Scan for the cell matching the given text and deliver its [X, Y] coordinate at center. 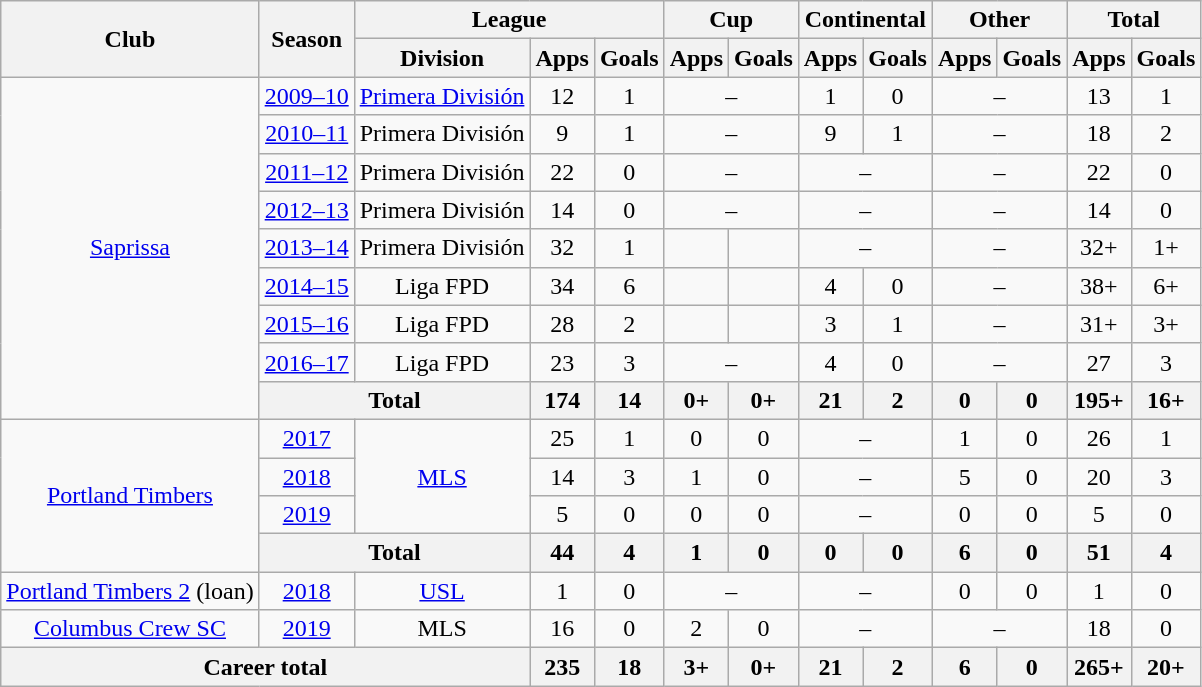
Division [442, 58]
26 [1099, 438]
Cup [731, 20]
12 [562, 96]
2012–13 [306, 210]
Saprissa [130, 248]
44 [562, 553]
Portland Timbers 2 (loan) [130, 591]
235 [562, 667]
2009–10 [306, 96]
174 [562, 400]
2016–17 [306, 362]
Continental [865, 20]
31+ [1099, 324]
Season [306, 39]
Portland Timbers [130, 495]
2013–14 [306, 248]
Career total [266, 667]
2015–16 [306, 324]
32+ [1099, 248]
6+ [1166, 286]
32 [562, 248]
25 [562, 438]
23 [562, 362]
34 [562, 286]
16 [562, 629]
USL [442, 591]
265+ [1099, 667]
2014–15 [306, 286]
27 [1099, 362]
195+ [1099, 400]
Club [130, 39]
13 [1099, 96]
20 [1099, 477]
Other [999, 20]
51 [1099, 553]
2011–12 [306, 172]
28 [562, 324]
League [509, 20]
16+ [1166, 400]
Columbus Crew SC [130, 629]
38+ [1099, 286]
20+ [1166, 667]
2010–11 [306, 134]
2017 [306, 438]
1+ [1166, 248]
